For the text-containing cell, return its midpoint in [X, Y] coordinate format. 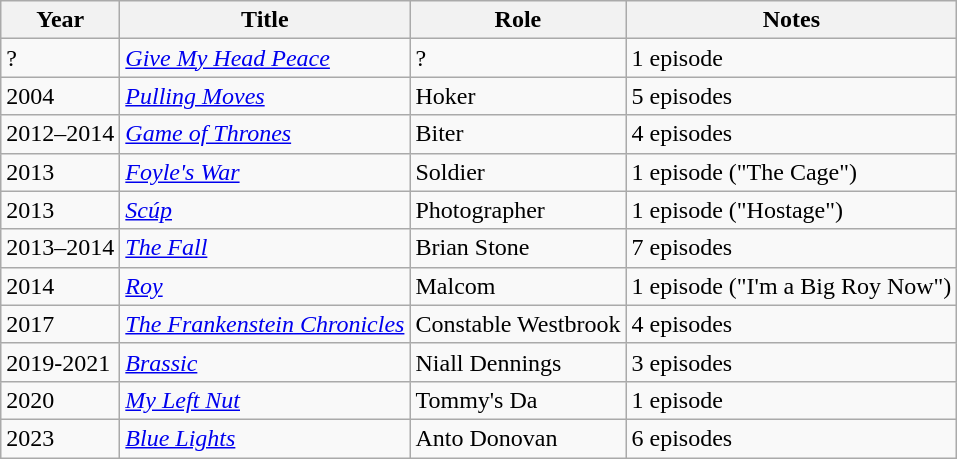
Hoker [518, 96]
Biter [518, 134]
Role [518, 20]
Pulling Moves [265, 96]
1 episode ("Hostage") [792, 210]
1 episode ("I'm a Big Roy Now") [792, 286]
2014 [60, 286]
Soldier [518, 172]
Scúp [265, 210]
Tommy's Da [518, 400]
2013–2014 [60, 248]
2020 [60, 400]
Game of Thrones [265, 134]
Notes [792, 20]
Malcom [518, 286]
Constable Westbrook [518, 324]
Anto Donovan [518, 438]
3 episodes [792, 362]
7 episodes [792, 248]
Brassic [265, 362]
Photographer [518, 210]
The Fall [265, 248]
Give My Head Peace [265, 58]
2004 [60, 96]
Roy [265, 286]
Title [265, 20]
Year [60, 20]
The Frankenstein Chronicles [265, 324]
2023 [60, 438]
2012–2014 [60, 134]
2019-2021 [60, 362]
Niall Dennings [518, 362]
My Left Nut [265, 400]
2017 [60, 324]
1 episode ("The Cage") [792, 172]
5 episodes [792, 96]
Blue Lights [265, 438]
Foyle's War [265, 172]
Brian Stone [518, 248]
6 episodes [792, 438]
